Pinpoint the cell where the given text exists, returning its (x, y) midpoint coordinate. 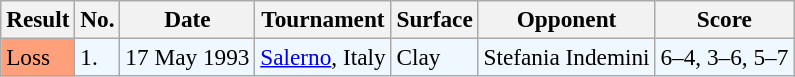
Score (724, 19)
Opponent (566, 19)
Date (188, 19)
Tournament (323, 19)
No. (98, 19)
Result (38, 19)
Stefania Indemini (566, 57)
Salerno, Italy (323, 57)
Loss (38, 57)
1. (98, 57)
6–4, 3–6, 5–7 (724, 57)
Surface (434, 19)
Clay (434, 57)
17 May 1993 (188, 57)
